Determine the (x, y) coordinate at the center of the cell enclosing the given text.  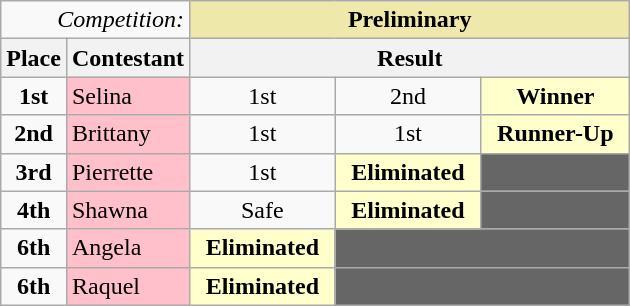
Shawna (128, 210)
Winner (556, 96)
Selina (128, 96)
Raquel (128, 286)
Brittany (128, 134)
Contestant (128, 58)
Preliminary (410, 20)
Competition: (96, 20)
Place (34, 58)
4th (34, 210)
3rd (34, 172)
Pierrette (128, 172)
Result (410, 58)
Angela (128, 248)
Safe (263, 210)
Runner-Up (556, 134)
